Pinpoint the cell where the given text exists, returning its (X, Y) midpoint coordinate. 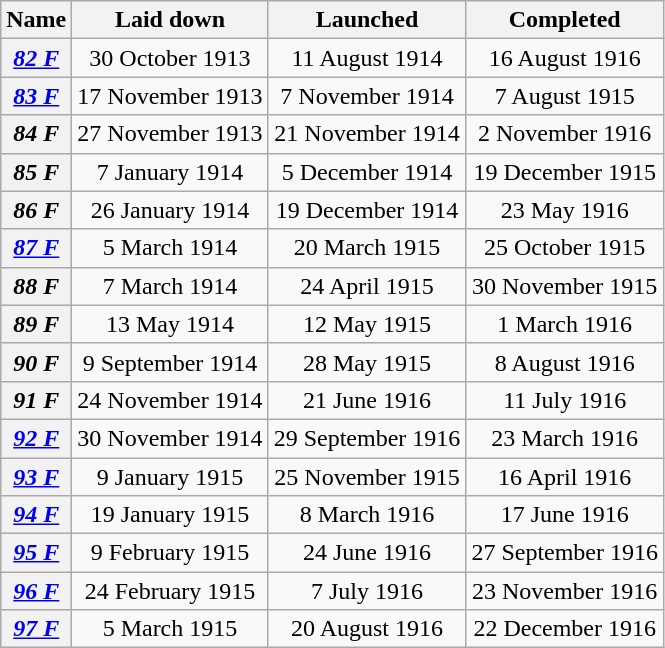
25 November 1915 (367, 477)
95 F (36, 553)
93 F (36, 477)
28 May 1915 (367, 362)
7 January 1914 (170, 172)
7 July 1916 (367, 591)
7 November 1914 (367, 96)
11 July 1916 (565, 400)
13 May 1914 (170, 324)
21 June 1916 (367, 400)
24 June 1916 (367, 553)
24 April 1915 (367, 286)
97 F (36, 629)
24 February 1915 (170, 591)
23 November 1916 (565, 591)
19 January 1915 (170, 515)
Laid down (170, 20)
1 March 1916 (565, 324)
8 August 1916 (565, 362)
30 November 1914 (170, 438)
89 F (36, 324)
23 May 1916 (565, 210)
7 March 1914 (170, 286)
90 F (36, 362)
91 F (36, 400)
11 August 1914 (367, 58)
16 August 1916 (565, 58)
84 F (36, 134)
19 December 1915 (565, 172)
82 F (36, 58)
30 October 1913 (170, 58)
30 November 1915 (565, 286)
22 December 1916 (565, 629)
86 F (36, 210)
7 August 1915 (565, 96)
20 March 1915 (367, 248)
83 F (36, 96)
27 November 1913 (170, 134)
Launched (367, 20)
85 F (36, 172)
26 January 1914 (170, 210)
16 April 1916 (565, 477)
8 March 1916 (367, 515)
5 March 1915 (170, 629)
9 September 1914 (170, 362)
94 F (36, 515)
9 January 1915 (170, 477)
24 November 1914 (170, 400)
2 November 1916 (565, 134)
88 F (36, 286)
87 F (36, 248)
20 August 1916 (367, 629)
Name (36, 20)
Completed (565, 20)
17 November 1913 (170, 96)
29 September 1916 (367, 438)
9 February 1915 (170, 553)
19 December 1914 (367, 210)
17 June 1916 (565, 515)
12 May 1915 (367, 324)
27 September 1916 (565, 553)
21 November 1914 (367, 134)
92 F (36, 438)
96 F (36, 591)
23 March 1916 (565, 438)
5 March 1914 (170, 248)
25 October 1915 (565, 248)
5 December 1914 (367, 172)
